Capture the cell that displays the provided text and extract its [x, y] central coordinate. 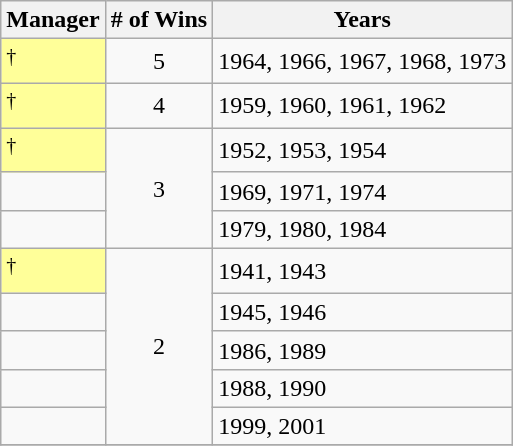
Manager [53, 20]
1986, 1989 [362, 350]
1964, 1966, 1967, 1968, 1973 [362, 62]
Years [362, 20]
1952, 1953, 1954 [362, 150]
4 [159, 106]
# of Wins [159, 20]
5 [159, 62]
1941, 1943 [362, 272]
1999, 2001 [362, 426]
1988, 1990 [362, 388]
1969, 1971, 1974 [362, 191]
1959, 1960, 1961, 1962 [362, 106]
2 [159, 348]
3 [159, 188]
1945, 1946 [362, 312]
1979, 1980, 1984 [362, 230]
